Output the [X, Y] coordinate of the center of the cell containing the given text.  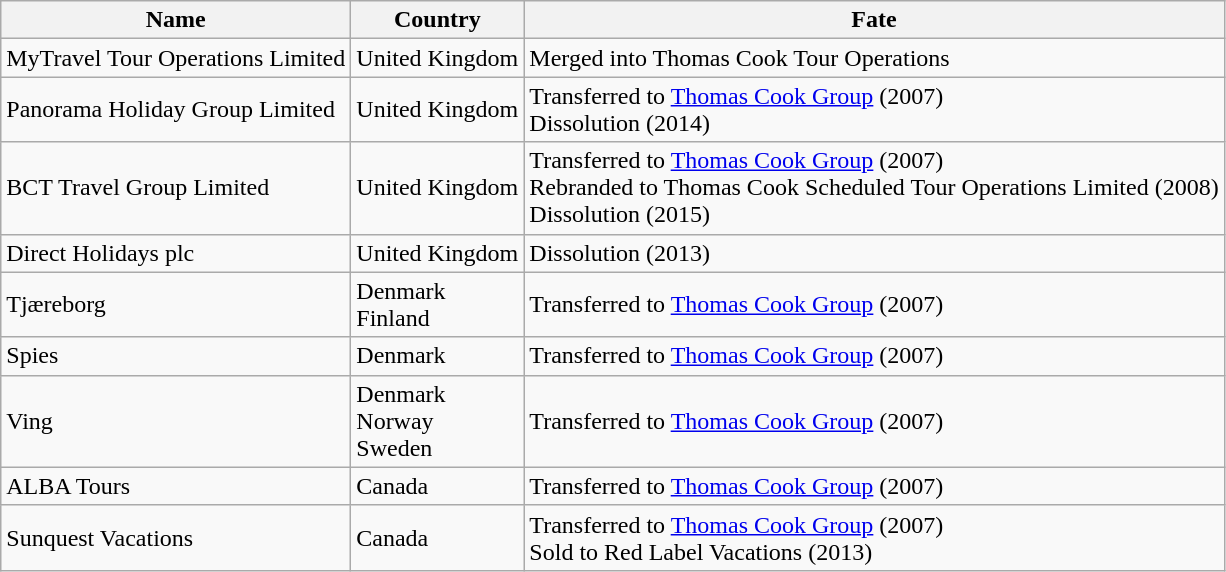
DenmarkFinland [438, 304]
Name [176, 20]
Panorama Holiday Group Limited [176, 110]
Transferred to Thomas Cook Group (2007)Rebranded to Thomas Cook Scheduled Tour Operations Limited (2008)Dissolution (2015) [874, 188]
Spies [176, 356]
ALBA Tours [176, 486]
BCT Travel Group Limited [176, 188]
Tjæreborg [176, 304]
Fate [874, 20]
Merged into Thomas Cook Tour Operations [874, 58]
Dissolution (2013) [874, 253]
MyTravel Tour Operations Limited [176, 58]
Sunquest Vacations [176, 538]
Country [438, 20]
Denmark [438, 356]
Direct Holidays plc [176, 253]
Transferred to Thomas Cook Group (2007)Dissolution (2014) [874, 110]
DenmarkNorwaySweden [438, 421]
Ving [176, 421]
Transferred to Thomas Cook Group (2007)Sold to Red Label Vacations (2013) [874, 538]
